Identify which cell holds the provided text, then report its [x, y] central coordinate. 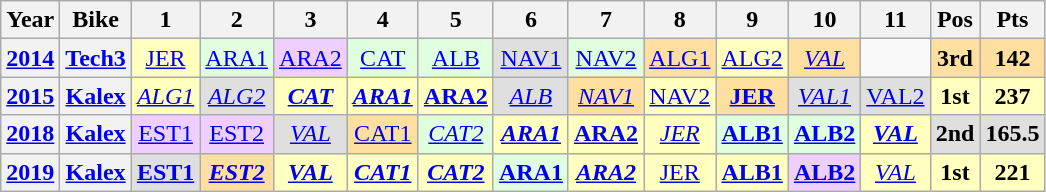
Pos [955, 20]
3 [311, 20]
2019 [30, 172]
Year [30, 20]
2 [237, 20]
VAL1 [824, 96]
142 [1012, 58]
237 [1012, 96]
VAL2 [896, 96]
2014 [30, 58]
10 [824, 20]
Tech3 [96, 58]
2nd [955, 134]
3rd [955, 58]
2018 [30, 134]
221 [1012, 172]
8 [680, 20]
9 [752, 20]
7 [606, 20]
11 [896, 20]
Pts [1012, 20]
Bike [96, 20]
165.5 [1012, 134]
6 [530, 20]
5 [456, 20]
2015 [30, 96]
1 [165, 20]
4 [382, 20]
